Provide the [X, Y] coordinate of the cell's center where the given text is located.  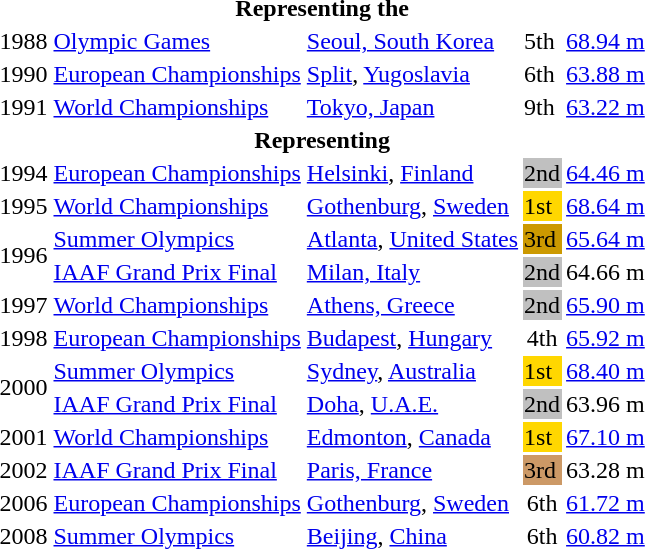
Sydney, Australia [412, 371]
Milan, Italy [412, 272]
Doha, U.A.E. [412, 404]
Budapest, Hungary [412, 338]
9th [542, 107]
Olympic Games [177, 41]
Seoul, South Korea [412, 41]
Helsinki, Finland [412, 173]
5th [542, 41]
Split, Yugoslavia [412, 74]
4th [542, 338]
Tokyo, Japan [412, 107]
Athens, Greece [412, 305]
Edmonton, Canada [412, 437]
Paris, France [412, 470]
Atlanta, United States [412, 239]
